Identify which cell holds the provided text, then report its [X, Y] central coordinate. 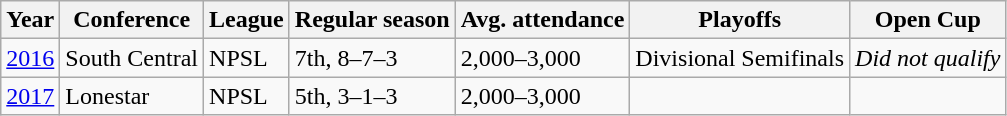
League [247, 20]
Playoffs [740, 20]
2017 [30, 96]
2016 [30, 58]
7th, 8–7–3 [372, 58]
Divisional Semifinals [740, 58]
Lonestar [132, 96]
Open Cup [928, 20]
Year [30, 20]
Avg. attendance [542, 20]
Did not qualify [928, 58]
Regular season [372, 20]
South Central [132, 58]
5th, 3–1–3 [372, 96]
Conference [132, 20]
